Return the [X, Y] coordinate for the center point of the cell that contains the specified text.  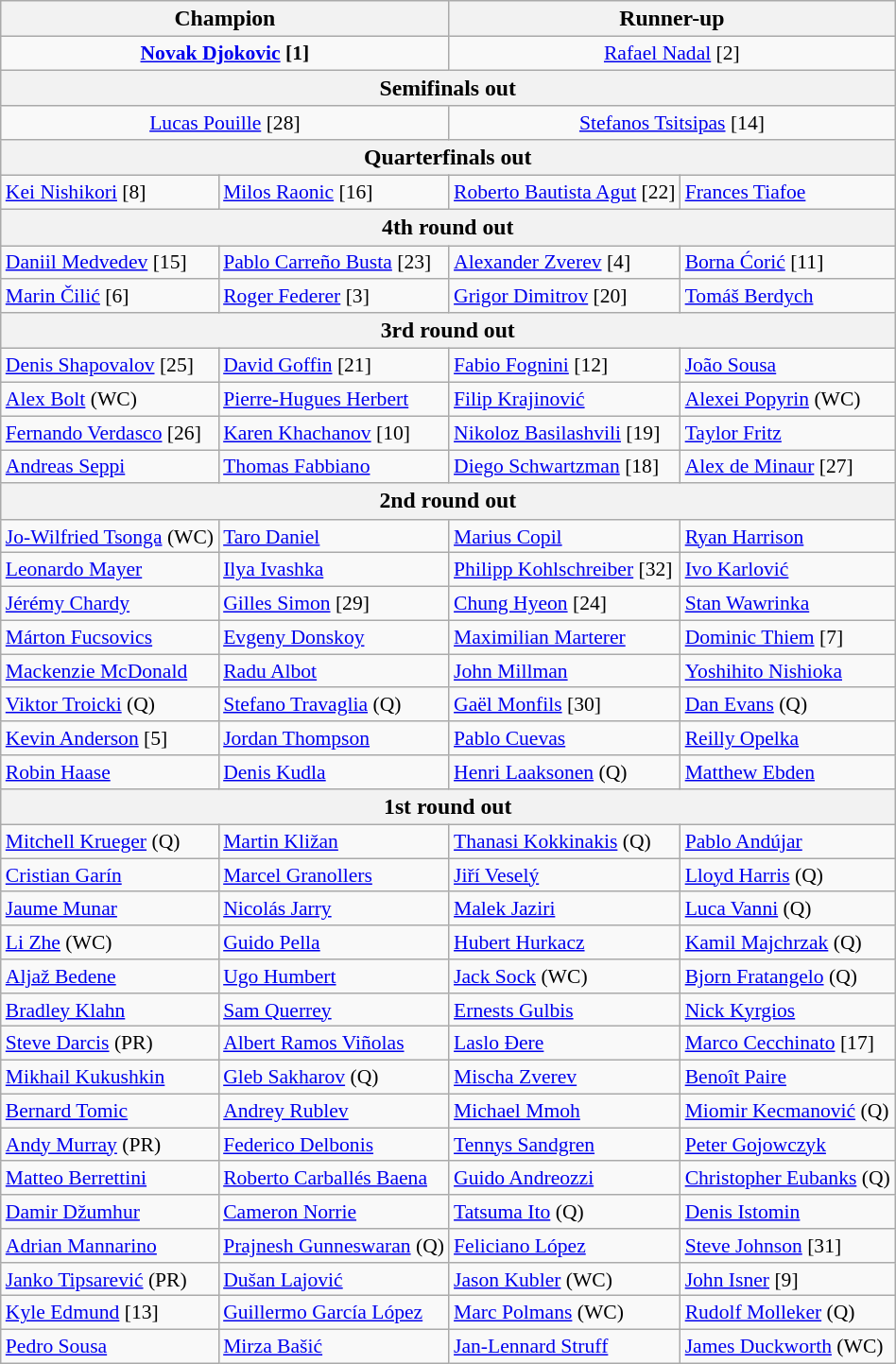
Bjorn Fratangelo (Q) [788, 976]
Novak Djokovic [1] [225, 54]
Jack Sock (WC) [565, 976]
Henri Laaksonen (Q) [565, 772]
Alex Bolt (WC) [110, 400]
Evgeny Donskoy [334, 637]
Michael Mmoh [565, 1112]
Karen Khachanov [10] [334, 433]
Albert Ramos Viñolas [334, 1044]
Taylor Fritz [788, 433]
3rd round out [448, 331]
Ugo Humbert [334, 976]
Fabio Fognini [12] [565, 366]
Mitchell Krueger (Q) [110, 842]
Prajnesh Gunneswaran (Q) [334, 1246]
Mirza Bašić [334, 1347]
David Goffin [21] [334, 366]
Milos Raonic [16] [334, 193]
Malek Jaziri [565, 909]
2nd round out [448, 502]
Gleb Sakharov (Q) [334, 1078]
4th round out [448, 228]
Li Zhe (WC) [110, 942]
Denis Kudla [334, 772]
John Isner [9] [788, 1280]
Tomáš Berdych [788, 297]
Guido Pella [334, 942]
Marin Čilić [6] [110, 297]
Federico Delbonis [334, 1145]
Steve Darcis (PR) [110, 1044]
Matthew Ebden [788, 772]
Matteo Berrettini [110, 1179]
Marco Cecchinato [17] [788, 1044]
Feliciano López [565, 1246]
Lloyd Harris (Q) [788, 875]
Pablo Cuevas [565, 738]
Pablo Carreño Busta [23] [334, 263]
Pierre-Hugues Herbert [334, 400]
Diego Schwartzman [18] [565, 467]
João Sousa [788, 366]
Jérémy Chardy [110, 604]
Rudolf Molleker (Q) [788, 1313]
Philipp Kohlschreiber [32] [565, 570]
Mackenzie McDonald [110, 671]
Borna Ćorić [11] [788, 263]
Andrey Rublev [334, 1112]
Miomir Kecmanović (Q) [788, 1112]
Frances Tiafoe [788, 193]
Daniil Medvedev [15] [110, 263]
Guido Andreozzi [565, 1179]
Roberto Bautista Agut [22] [565, 193]
Stefanos Tsitsipas [14] [672, 124]
Dominic Thiem [7] [788, 637]
Jiří Veselý [565, 875]
John Millman [565, 671]
Kamil Majchrzak (Q) [788, 942]
Maximilian Marterer [565, 637]
Tennys Sandgren [565, 1145]
Reilly Opelka [788, 738]
Quarterfinals out [448, 158]
Nicolás Jarry [334, 909]
Alex de Minaur [27] [788, 467]
Semifinals out [448, 89]
Fernando Verdasco [26] [110, 433]
Gilles Simon [29] [334, 604]
James Duckworth (WC) [788, 1347]
Peter Gojowczyk [788, 1145]
Pedro Sousa [110, 1347]
Jo-Wilfried Tsonga (WC) [110, 537]
Jaume Munar [110, 909]
Filip Krajinović [565, 400]
Marcel Granollers [334, 875]
Lucas Pouille [28] [225, 124]
Robin Haase [110, 772]
Thomas Fabbiano [334, 467]
Steve Johnson [31] [788, 1246]
Nick Kyrgios [788, 1010]
Thanasi Kokkinakis (Q) [565, 842]
Kevin Anderson [5] [110, 738]
Kei Nishikori [8] [110, 193]
Radu Albot [334, 671]
Viktor Troicki (Q) [110, 705]
Hubert Hurkacz [565, 942]
Runner-up [672, 19]
Christopher Eubanks (Q) [788, 1179]
Leonardo Mayer [110, 570]
Taro Daniel [334, 537]
Roberto Carballés Baena [334, 1179]
1st round out [448, 807]
Sam Querrey [334, 1010]
Denis Shapovalov [25] [110, 366]
Ryan Harrison [788, 537]
Rafael Nadal [2] [672, 54]
Laslo Đere [565, 1044]
Champion [225, 19]
Luca Vanni (Q) [788, 909]
Cameron Norrie [334, 1212]
Mikhail Kukushkin [110, 1078]
Kyle Edmund [13] [110, 1313]
Yoshihito Nishioka [788, 671]
Janko Tipsarević (PR) [110, 1280]
Gaël Monfils [30] [565, 705]
Ilya Ivashka [334, 570]
Damir Džumhur [110, 1212]
Ivo Karlović [788, 570]
Aljaž Bedene [110, 976]
Stan Wawrinka [788, 604]
Tatsuma Ito (Q) [565, 1212]
Ernests Gulbis [565, 1010]
Benoît Paire [788, 1078]
Roger Federer [3] [334, 297]
Cristian Garín [110, 875]
Jason Kubler (WC) [565, 1280]
Bernard Tomic [110, 1112]
Jordan Thompson [334, 738]
Jan-Lennard Struff [565, 1347]
Chung Hyeon [24] [565, 604]
Bradley Klahn [110, 1010]
Nikoloz Basilashvili [19] [565, 433]
Denis Istomin [788, 1212]
Adrian Mannarino [110, 1246]
Grigor Dimitrov [20] [565, 297]
Andreas Seppi [110, 467]
Marius Copil [565, 537]
Andy Murray (PR) [110, 1145]
Martin Kližan [334, 842]
Marc Polmans (WC) [565, 1313]
Alexander Zverev [4] [565, 263]
Mischa Zverev [565, 1078]
Dan Evans (Q) [788, 705]
Stefano Travaglia (Q) [334, 705]
Dušan Lajović [334, 1280]
Márton Fucsovics [110, 637]
Pablo Andújar [788, 842]
Guillermo García López [334, 1313]
Alexei Popyrin (WC) [788, 400]
